Identify which cell holds the provided text, then report its (x, y) central coordinate. 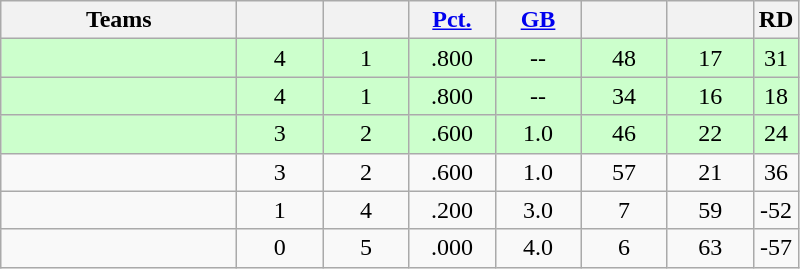
57 (624, 172)
31 (776, 58)
0 (280, 248)
17 (710, 58)
-57 (776, 248)
34 (624, 96)
16 (710, 96)
5 (366, 248)
18 (776, 96)
7 (624, 210)
63 (710, 248)
59 (710, 210)
48 (624, 58)
46 (624, 134)
GB (538, 20)
.000 (452, 248)
21 (710, 172)
4.0 (538, 248)
24 (776, 134)
.200 (452, 210)
RD (776, 20)
36 (776, 172)
6 (624, 248)
22 (710, 134)
Pct. (452, 20)
-52 (776, 210)
Teams (119, 20)
3.0 (538, 210)
